Search for the cell housing the specified text and yield its (x, y) center coordinate. 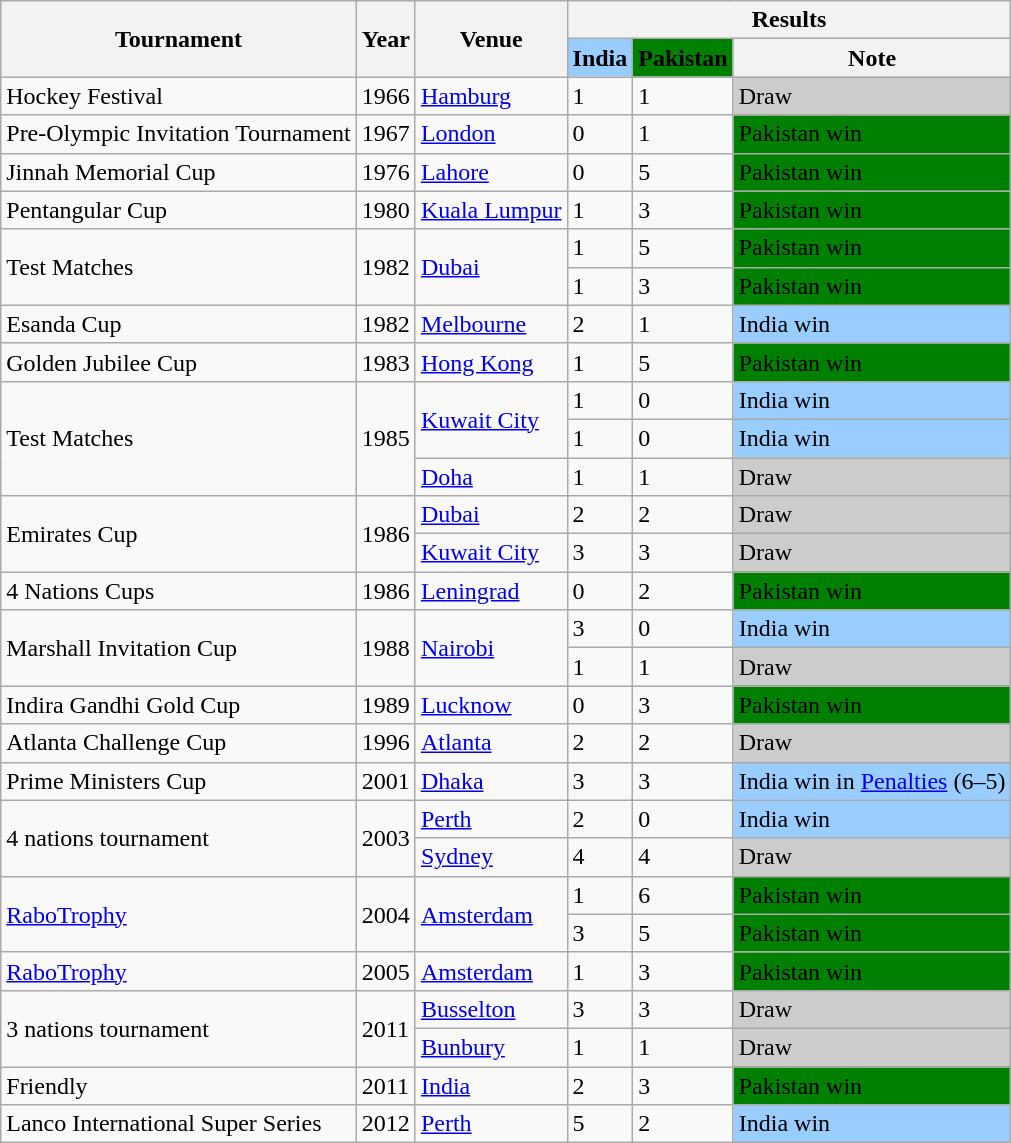
Friendly (179, 1085)
2012 (386, 1124)
3 nations tournament (179, 1028)
Year (386, 39)
4 Nations Cups (179, 591)
1985 (386, 438)
London (491, 134)
Kuala Lumpur (491, 210)
Atlanta Challenge Cup (179, 743)
Busselton (491, 1009)
Marshall Invitation Cup (179, 648)
Lucknow (491, 705)
1983 (386, 362)
Hamburg (491, 96)
2005 (386, 971)
Bunbury (491, 1047)
1989 (386, 705)
Hockey Festival (179, 96)
Tournament (179, 39)
Sydney (491, 857)
Venue (491, 39)
Leningrad (491, 591)
Golden Jubilee Cup (179, 362)
Melbourne (491, 324)
Jinnah Memorial Cup (179, 172)
Note (872, 58)
Atlanta (491, 743)
1976 (386, 172)
1966 (386, 96)
Lanco International Super Series (179, 1124)
Nairobi (491, 648)
Doha (491, 477)
India win in Penalties (6–5) (872, 781)
Results (789, 20)
Lahore (491, 172)
Prime Ministers Cup (179, 781)
2003 (386, 838)
1996 (386, 743)
Emirates Cup (179, 534)
Pakistan (683, 58)
Esanda Cup (179, 324)
Pre-Olympic Invitation Tournament (179, 134)
4 nations tournament (179, 838)
Pentangular Cup (179, 210)
2004 (386, 914)
Dhaka (491, 781)
1967 (386, 134)
1980 (386, 210)
1988 (386, 648)
Indira Gandhi Gold Cup (179, 705)
6 (683, 895)
2001 (386, 781)
Hong Kong (491, 362)
